Find where the given text appears and provide that cell's center as [X, Y] coordinate. 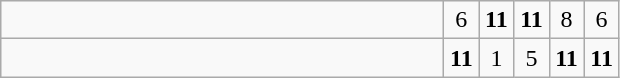
8 [566, 20]
1 [496, 58]
5 [532, 58]
